Locate the cell with the specified text and output its [x, y] center coordinate. 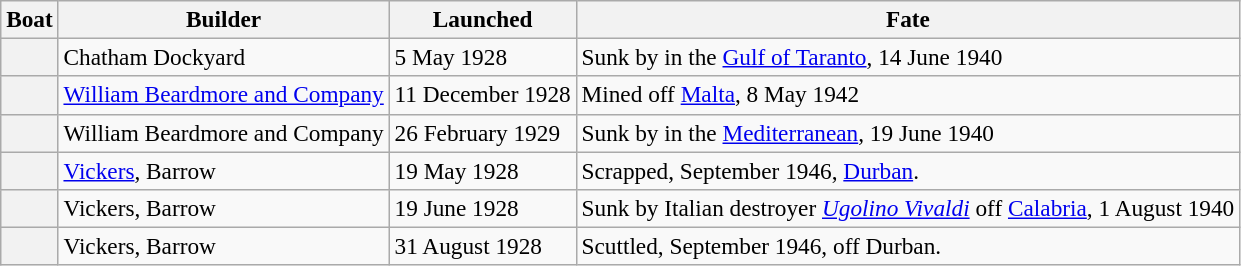
Mined off Malta, 8 May 1942 [908, 95]
Sunk by Italian destroyer Ugolino Vivaldi off Calabria, 1 August 1940 [908, 208]
5 May 1928 [482, 57]
31 August 1928 [482, 246]
Boat [30, 19]
26 February 1929 [482, 133]
Launched [482, 19]
Builder [224, 19]
Scuttled, September 1946, off Durban. [908, 246]
Sunk by in the Mediterranean, 19 June 1940 [908, 133]
Sunk by in the Gulf of Taranto, 14 June 1940 [908, 57]
19 June 1928 [482, 208]
Fate [908, 19]
Chatham Dockyard [224, 57]
11 December 1928 [482, 95]
19 May 1928 [482, 170]
Scrapped, September 1946, Durban. [908, 170]
